Return (X, Y) of the center of cell containing provided text 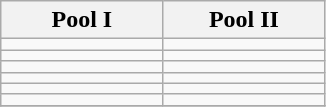
Pool II (244, 20)
Pool I (82, 20)
